Capture the cell that displays the provided text and extract its [x, y] central coordinate. 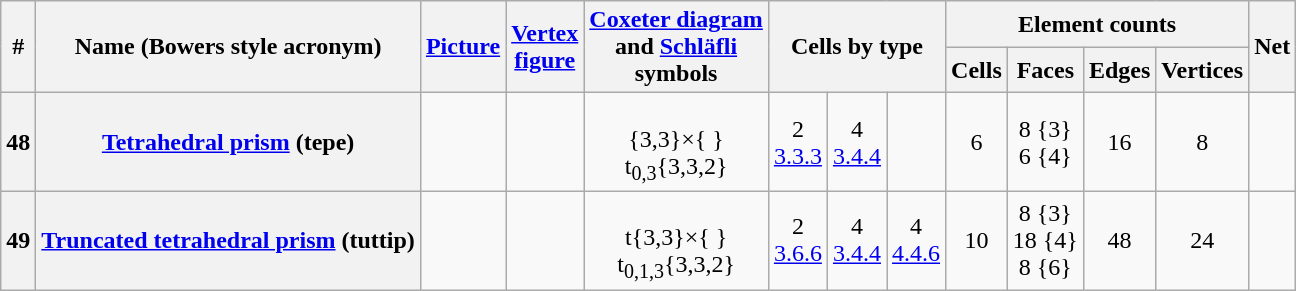
Tetrahedral prism (tepe) [228, 142]
8 {3}18 {4}8 {6} [1045, 240]
{3,3}×{ }t0,3{3,3,2} [676, 142]
Faces [1045, 70]
Vertexfigure [545, 47]
4 4.4.6 [916, 240]
Coxeter diagramand Schläflisymbols [676, 47]
Cells [977, 70]
10 [977, 240]
Name (Bowers style acronym) [228, 47]
Vertices [1202, 70]
6 [977, 142]
49 [18, 240]
8 {3}6 {4} [1045, 142]
Picture [462, 47]
8 [1202, 142]
Edges [1119, 70]
2 3.3.3 [798, 142]
# [18, 47]
16 [1119, 142]
Truncated tetrahedral prism (tuttip) [228, 240]
Net [1272, 47]
24 [1202, 240]
Element counts [1098, 24]
t{3,3}×{ }t0,1,3{3,3,2} [676, 240]
2 3.6.6 [798, 240]
Cells by type [856, 47]
